Return (X, Y) of the center of cell containing provided text 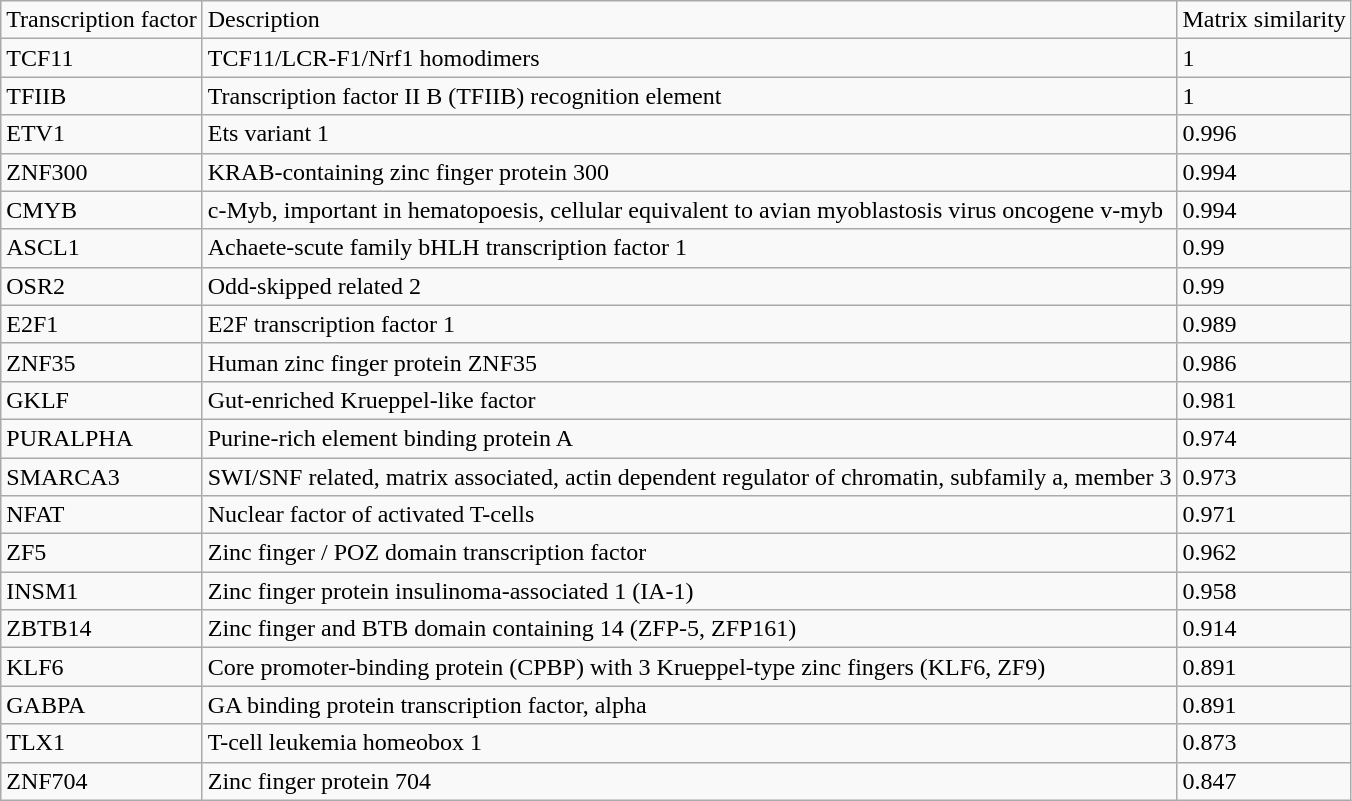
ZBTB14 (102, 629)
0.962 (1264, 553)
INSM1 (102, 591)
Matrix similarity (1264, 20)
GKLF (102, 400)
Transcription factor (102, 20)
Odd-skipped related 2 (690, 286)
0.989 (1264, 324)
ZNF300 (102, 172)
Description (690, 20)
Nuclear factor of activated T-cells (690, 515)
Transcription factor II B (TFIIB) recognition element (690, 96)
KLF6 (102, 667)
NFAT (102, 515)
ASCL1 (102, 248)
ETV1 (102, 134)
TFIIB (102, 96)
Zinc finger protein 704 (690, 781)
0.986 (1264, 362)
SWI/SNF related, matrix associated, actin dependent regulator of chromatin, subfamily a, member 3 (690, 477)
ZNF704 (102, 781)
E2F transcription factor 1 (690, 324)
0.873 (1264, 743)
0.971 (1264, 515)
KRAB-containing zinc finger protein 300 (690, 172)
Purine-rich element binding protein A (690, 438)
0.981 (1264, 400)
OSR2 (102, 286)
c-Myb, important in hematopoesis, cellular equivalent to avian myoblastosis virus oncogene v-myb (690, 210)
0.847 (1264, 781)
ZNF35 (102, 362)
Gut-enriched Krueppel-like factor (690, 400)
0.974 (1264, 438)
Zinc finger protein insulinoma-associated 1 (IA-1) (690, 591)
T-cell leukemia homeobox 1 (690, 743)
GABPA (102, 705)
TCF11/LCR-F1/Nrf1 homodimers (690, 58)
0.914 (1264, 629)
Zinc finger and BTB domain containing 14 (ZFP-5, ZFP161) (690, 629)
0.958 (1264, 591)
TLX1 (102, 743)
E2F1 (102, 324)
ZF5 (102, 553)
Core promoter-binding protein (CPBP) with 3 Krueppel-type zinc fingers (KLF6, ZF9) (690, 667)
Achaete-scute family bHLH transcription factor 1 (690, 248)
GA binding protein transcription factor, alpha (690, 705)
0.973 (1264, 477)
SMARCA3 (102, 477)
Zinc finger / POZ domain transcription factor (690, 553)
PURALPHA (102, 438)
Human zinc finger protein ZNF35 (690, 362)
Ets variant 1 (690, 134)
TCF11 (102, 58)
CMYB (102, 210)
0.996 (1264, 134)
